Search for the cell housing the specified text and yield its (x, y) center coordinate. 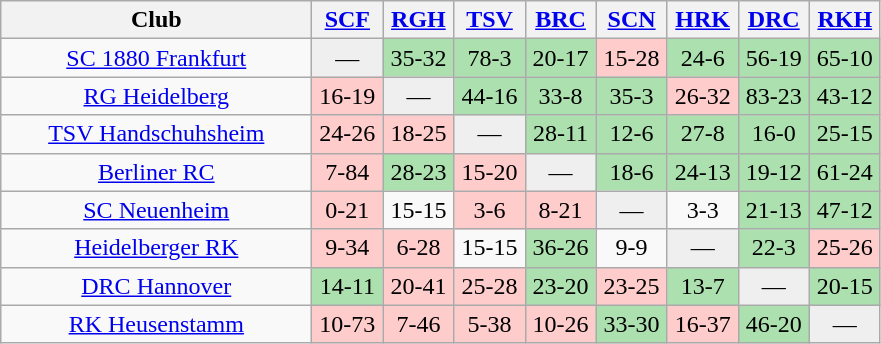
20-17 (560, 58)
RKH (844, 20)
56-19 (774, 58)
20-15 (844, 286)
TSV Handschuhsheim (156, 134)
36-26 (560, 248)
24-6 (702, 58)
Berliner RC (156, 172)
SC Neuenheim (156, 210)
35-32 (418, 58)
DRC (774, 20)
Heidelberger RK (156, 248)
8-21 (560, 210)
13-7 (702, 286)
0-21 (348, 210)
47-12 (844, 210)
BRC (560, 20)
28-23 (418, 172)
RGH (418, 20)
16-0 (774, 134)
46-20 (774, 324)
44-16 (490, 96)
15-20 (490, 172)
DRC Hannover (156, 286)
25-28 (490, 286)
TSV (490, 20)
16-37 (702, 324)
5-38 (490, 324)
35-3 (632, 96)
25-26 (844, 248)
24-26 (348, 134)
43-12 (844, 96)
28-11 (560, 134)
15-28 (632, 58)
Club (156, 20)
SCF (348, 20)
27-8 (702, 134)
3-6 (490, 210)
SCN (632, 20)
21-13 (774, 210)
3-3 (702, 210)
19-12 (774, 172)
9-34 (348, 248)
12-6 (632, 134)
83-23 (774, 96)
HRK (702, 20)
18-6 (632, 172)
24-13 (702, 172)
22-3 (774, 248)
9-9 (632, 248)
SC 1880 Frankfurt (156, 58)
10-26 (560, 324)
6-28 (418, 248)
18-25 (418, 134)
7-84 (348, 172)
33-30 (632, 324)
23-25 (632, 286)
7-46 (418, 324)
26-32 (702, 96)
78-3 (490, 58)
33-8 (560, 96)
16-19 (348, 96)
65-10 (844, 58)
RG Heidelberg (156, 96)
25-15 (844, 134)
20-41 (418, 286)
14-11 (348, 286)
23-20 (560, 286)
10-73 (348, 324)
61-24 (844, 172)
RK Heusenstamm (156, 324)
